For the text-containing cell, return its midpoint in [X, Y] coordinate format. 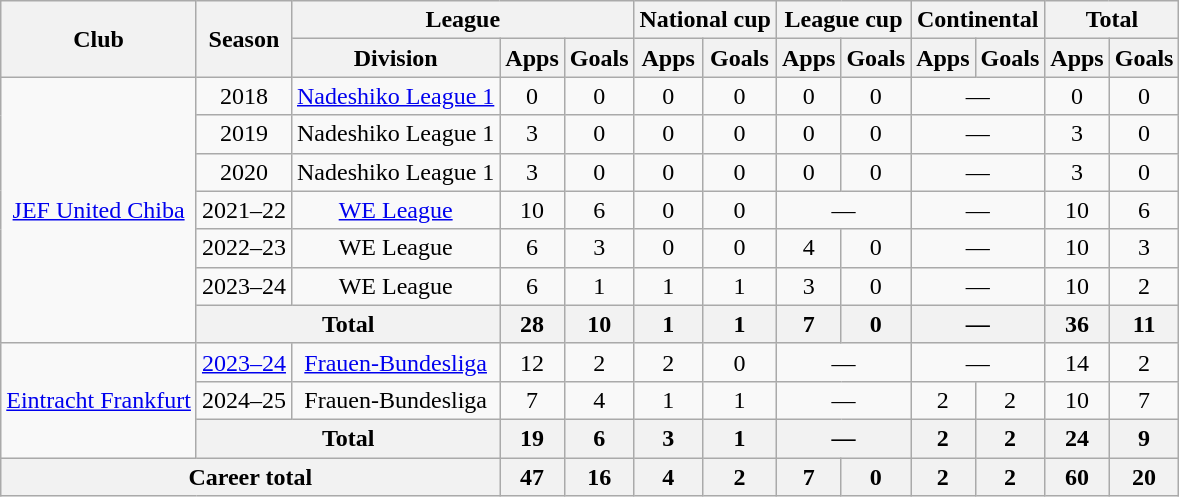
Season [244, 39]
24 [1077, 438]
National cup [705, 20]
League cup [843, 20]
JEF United Chiba [99, 210]
2019 [244, 134]
14 [1077, 362]
Career total [250, 477]
2024–25 [244, 400]
Eintracht Frankfurt [99, 400]
60 [1077, 477]
2022–23 [244, 248]
20 [1144, 477]
2018 [244, 96]
9 [1144, 438]
16 [599, 477]
Continental [978, 20]
28 [532, 324]
2020 [244, 172]
12 [532, 362]
Division [395, 58]
League [462, 20]
19 [532, 438]
Club [99, 39]
47 [532, 477]
2021–22 [244, 210]
36 [1077, 324]
11 [1144, 324]
